Detect which cell encompasses the target text, then output its (X, Y) center coordinate. 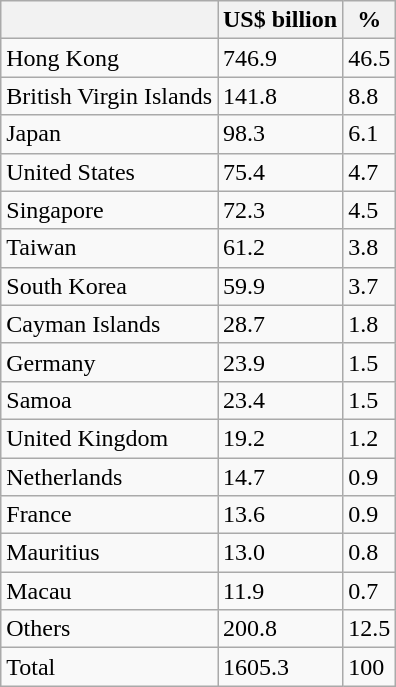
11.9 (280, 591)
59.9 (280, 286)
100 (370, 667)
19.2 (280, 438)
Germany (110, 362)
23.9 (280, 362)
4.5 (370, 210)
Netherlands (110, 477)
746.9 (280, 58)
3.8 (370, 248)
Mauritius (110, 553)
% (370, 20)
Cayman Islands (110, 324)
28.7 (280, 324)
South Korea (110, 286)
72.3 (280, 210)
France (110, 515)
98.3 (280, 134)
61.2 (280, 248)
Hong Kong (110, 58)
United States (110, 172)
141.8 (280, 96)
3.7 (370, 286)
Japan (110, 134)
United Kingdom (110, 438)
Singapore (110, 210)
1.8 (370, 324)
23.4 (280, 400)
12.5 (370, 629)
8.8 (370, 96)
1.2 (370, 438)
1605.3 (280, 667)
0.7 (370, 591)
6.1 (370, 134)
13.6 (280, 515)
Total (110, 667)
Taiwan (110, 248)
14.7 (280, 477)
0.8 (370, 553)
Macau (110, 591)
4.7 (370, 172)
Others (110, 629)
75.4 (280, 172)
Samoa (110, 400)
46.5 (370, 58)
200.8 (280, 629)
British Virgin Islands (110, 96)
13.0 (280, 553)
US$ billion (280, 20)
